Capture the cell that displays the provided text and extract its [x, y] central coordinate. 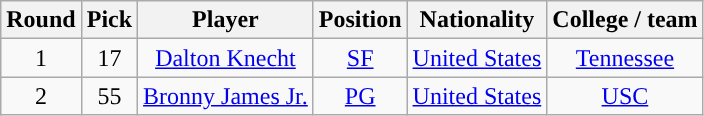
Player [226, 20]
Nationality [477, 20]
Dalton Knecht [226, 58]
Bronny James Jr. [226, 96]
1 [41, 58]
2 [41, 96]
SF [360, 58]
Tennessee [625, 58]
USC [625, 96]
College / team [625, 20]
Round [41, 20]
55 [109, 96]
17 [109, 58]
PG [360, 96]
Position [360, 20]
Pick [109, 20]
